Determine the (X, Y) coordinate at the center of the cell enclosing the given text.  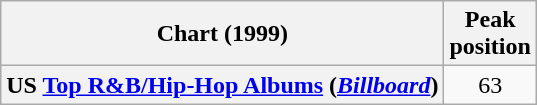
Peakposition (490, 34)
Chart (1999) (222, 34)
US Top R&B/Hip-Hop Albums (Billboard) (222, 85)
63 (490, 85)
